Determine the (x, y) coordinate at the center of the cell enclosing the given text.  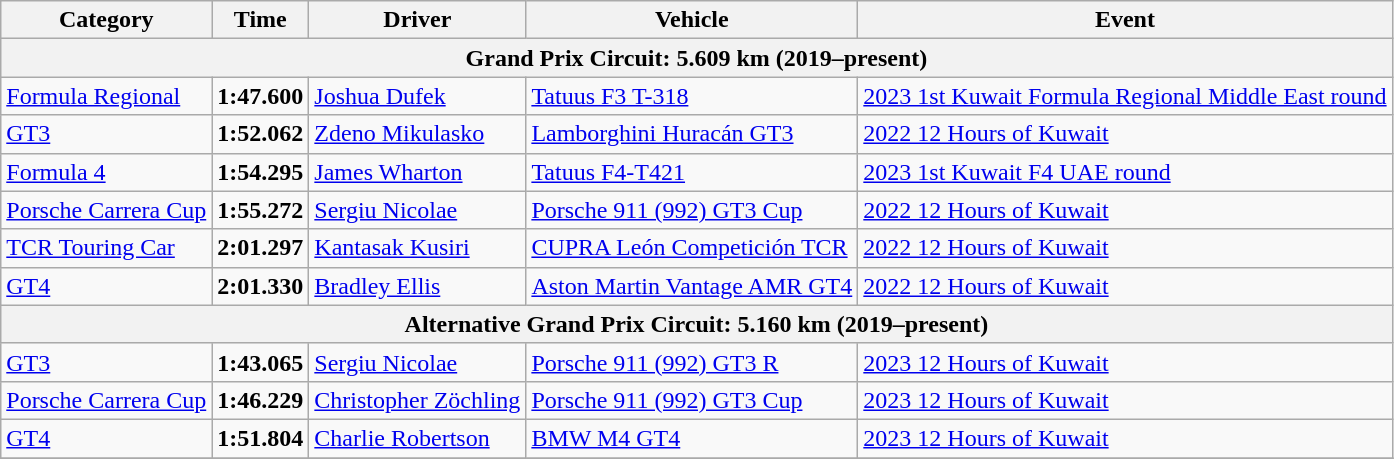
1:47.600 (260, 96)
Aston Martin Vantage AMR GT4 (692, 286)
Charlie Robertson (418, 438)
James Wharton (418, 172)
Tatuus F4-T421 (692, 172)
Vehicle (692, 20)
BMW M4 GT4 (692, 438)
Joshua Dufek (418, 96)
Bradley Ellis (418, 286)
Grand Prix Circuit: 5.609 km (2019–present) (696, 58)
Driver (418, 20)
Alternative Grand Prix Circuit: 5.160 km (2019–present) (696, 324)
2023 1st Kuwait Formula Regional Middle East round (1125, 96)
Formula 4 (106, 172)
2:01.330 (260, 286)
Kantasak Kusiri (418, 248)
Lamborghini Huracán GT3 (692, 134)
1:55.272 (260, 210)
Time (260, 20)
Formula Regional (106, 96)
Christopher Zöchling (418, 400)
1:43.065 (260, 362)
CUPRA León Competición TCR (692, 248)
1:46.229 (260, 400)
1:54.295 (260, 172)
Event (1125, 20)
TCR Touring Car (106, 248)
Porsche 911 (992) GT3 R (692, 362)
Zdeno Mikulasko (418, 134)
Tatuus F3 T-318 (692, 96)
1:51.804 (260, 438)
2:01.297 (260, 248)
1:52.062 (260, 134)
2023 1st Kuwait F4 UAE round (1125, 172)
Category (106, 20)
